Locate the cell with the specified text and output its [X, Y] center coordinate. 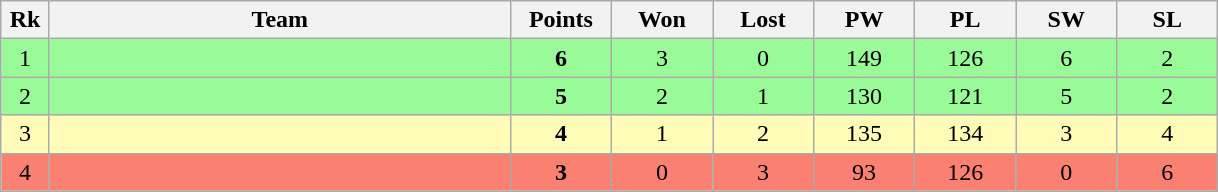
Lost [762, 20]
93 [864, 172]
PW [864, 20]
121 [966, 96]
135 [864, 134]
130 [864, 96]
Team [280, 20]
PL [966, 20]
149 [864, 58]
Rk [26, 20]
Points [560, 20]
SL [1168, 20]
SW [1066, 20]
Won [662, 20]
134 [966, 134]
